Return the (x, y) coordinate for the center point of the cell that contains the specified text.  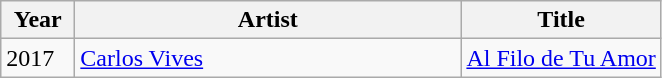
Year (38, 20)
Al Filo de Tu Amor (561, 58)
Title (561, 20)
Artist (268, 20)
Carlos Vives (268, 58)
2017 (38, 58)
